Capture the cell that displays the provided text and extract its (x, y) central coordinate. 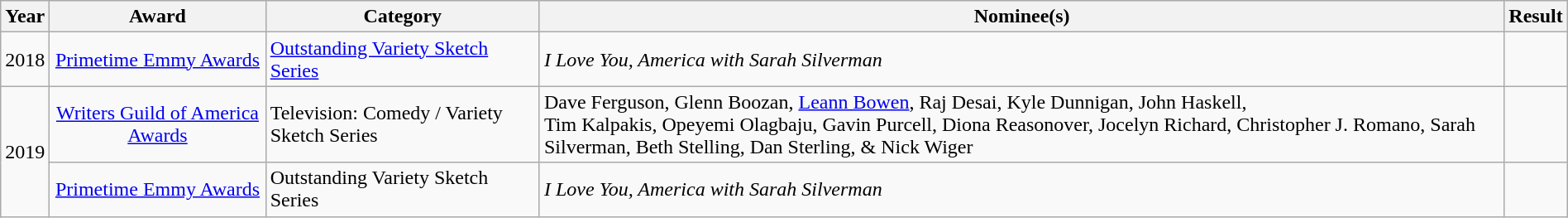
Nominee(s) (1021, 17)
Result (1536, 17)
Award (157, 17)
2018 (25, 60)
2019 (25, 151)
Television: Comedy / Variety Sketch Series (402, 124)
Writers Guild of America Awards (157, 124)
Category (402, 17)
Year (25, 17)
